Search for the cell housing the specified text and yield its (x, y) center coordinate. 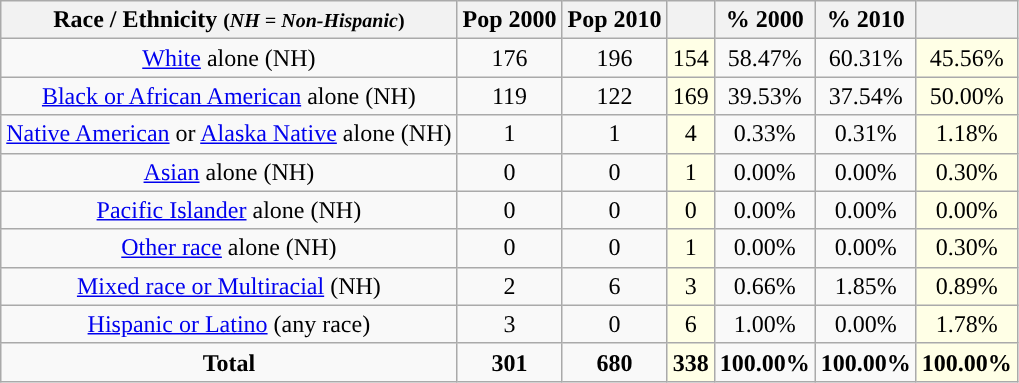
% 2010 (866, 20)
50.00% (966, 96)
60.31% (866, 58)
301 (510, 362)
154 (690, 58)
1.78% (966, 324)
680 (614, 362)
4 (690, 134)
Pop 2000 (510, 20)
0.89% (966, 286)
Pop 2010 (614, 20)
169 (690, 96)
Other race alone (NH) (229, 248)
Hispanic or Latino (any race) (229, 324)
119 (510, 96)
0.66% (764, 286)
Black or African American alone (NH) (229, 96)
1.85% (866, 286)
White alone (NH) (229, 58)
338 (690, 362)
Race / Ethnicity (NH = Non-Hispanic) (229, 20)
196 (614, 58)
39.53% (764, 96)
Mixed race or Multiracial (NH) (229, 286)
1.00% (764, 324)
0.33% (764, 134)
1.18% (966, 134)
2 (510, 286)
58.47% (764, 58)
0.31% (866, 134)
37.54% (866, 96)
Native American or Alaska Native alone (NH) (229, 134)
Pacific Islander alone (NH) (229, 210)
45.56% (966, 58)
Asian alone (NH) (229, 172)
176 (510, 58)
Total (229, 362)
% 2000 (764, 20)
122 (614, 96)
